Determine the (X, Y) coordinate at the center of the cell enclosing the given text.  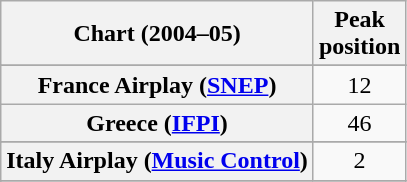
Peakposition (359, 34)
Chart (2004–05) (158, 34)
2 (359, 161)
Greece (IFPI) (158, 123)
46 (359, 123)
12 (359, 85)
France Airplay (SNEP) (158, 85)
Italy Airplay (Music Control) (158, 161)
